For the text-containing cell, return its midpoint in [X, Y] coordinate format. 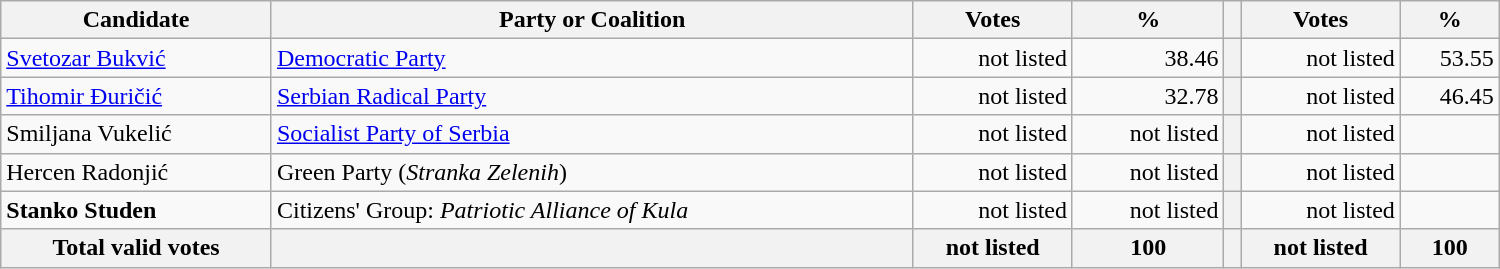
Democratic Party [592, 58]
Candidate [136, 20]
Socialist Party of Serbia [592, 134]
Svetozar Bukvić [136, 58]
Party or Coalition [592, 20]
Serbian Radical Party [592, 96]
Hercen Radonjić [136, 172]
Stanko Studen [136, 210]
46.45 [1450, 96]
Smiljana Vukelić [136, 134]
38.46 [1148, 58]
Citizens' Group: Patriotic Alliance of Kula [592, 210]
Total valid votes [136, 248]
32.78 [1148, 96]
Green Party (Stranka Zelenih) [592, 172]
53.55 [1450, 58]
Tihomir Đuričić [136, 96]
